Pinpoint the cell where the given text exists, returning its (x, y) midpoint coordinate. 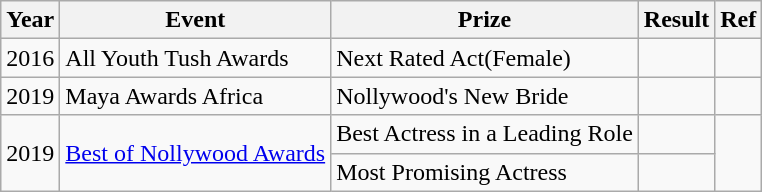
Maya Awards Africa (196, 96)
Year (30, 20)
Event (196, 20)
Result (676, 20)
Prize (485, 20)
Nollywood's New Bride (485, 96)
Ref (738, 20)
2016 (30, 58)
Best Actress in a Leading Role (485, 134)
All Youth Tush Awards (196, 58)
Most Promising Actress (485, 172)
Best of Nollywood Awards (196, 153)
Next Rated Act(Female) (485, 58)
